Identify which cell holds the provided text, then report its (x, y) central coordinate. 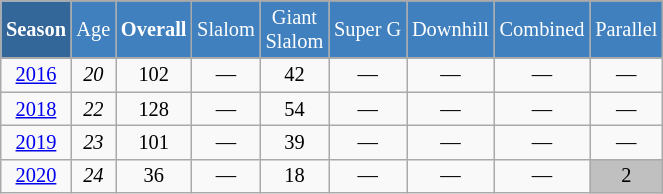
2018 (36, 109)
2020 (36, 176)
24 (93, 176)
Combined (542, 29)
Slalom (226, 29)
Age (93, 29)
2016 (36, 75)
Super G (368, 29)
2 (626, 176)
20 (93, 75)
18 (294, 176)
42 (294, 75)
2019 (36, 142)
22 (93, 109)
54 (294, 109)
101 (154, 142)
36 (154, 176)
Season (36, 29)
39 (294, 142)
23 (93, 142)
Parallel (626, 29)
102 (154, 75)
GiantSlalom (294, 29)
Downhill (451, 29)
Overall (154, 29)
128 (154, 109)
